From the cell containing the given text, extract its center point as (X, Y) coordinate. 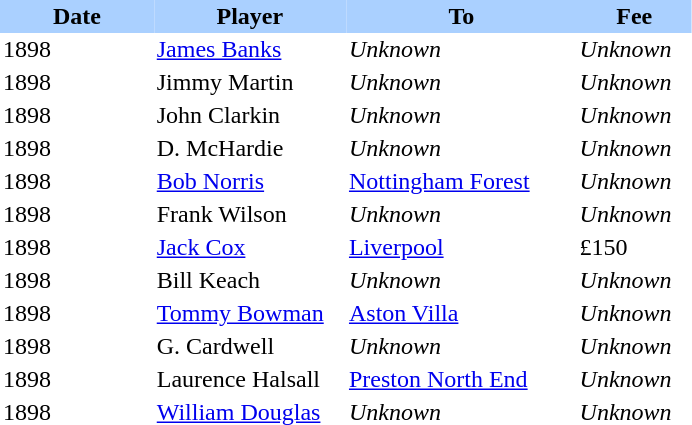
£150 (634, 248)
Nottingham Forest (462, 182)
Tommy Bowman (250, 314)
Jimmy Martin (250, 82)
Liverpool (462, 248)
Player (250, 16)
G. Cardwell (250, 346)
D. McHardie (250, 148)
James Banks (250, 50)
Date (77, 16)
Bill Keach (250, 280)
John Clarkin (250, 116)
Frank Wilson (250, 214)
Laurence Halsall (250, 380)
Aston Villa (462, 314)
To (462, 16)
Preston North End (462, 380)
Jack Cox (250, 248)
Bob Norris (250, 182)
Fee (634, 16)
